Output the [X, Y] coordinate of the center of the cell containing the given text.  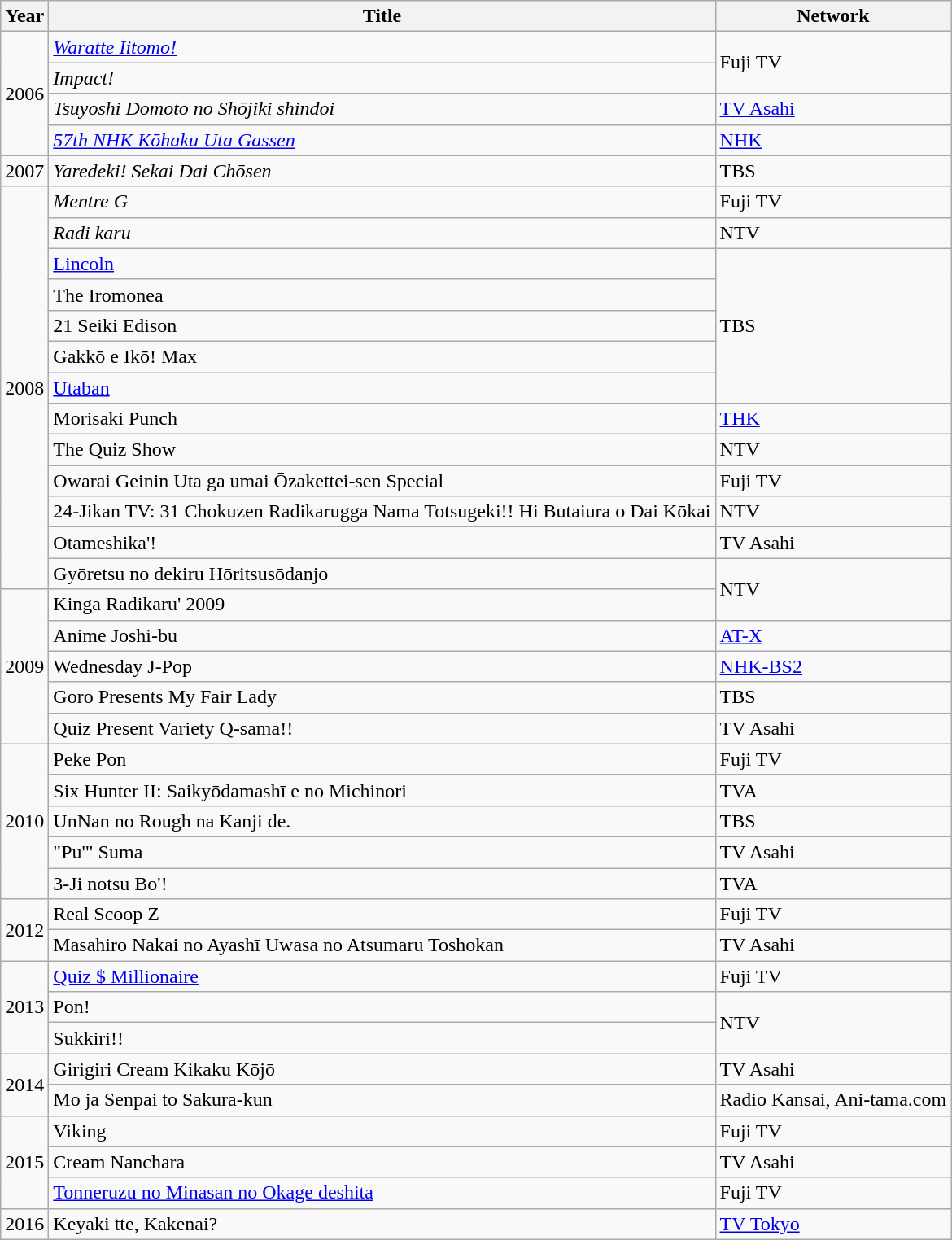
Yaredeki! Sekai Dai Chōsen [382, 171]
Utaban [382, 388]
2012 [24, 930]
Kinga Radikaru' 2009 [382, 605]
NHK-BS2 [833, 666]
3-Ji notsu Bo'! [382, 883]
Tsuyoshi Domoto no Shōjiki shindoi [382, 109]
TV Tokyo [833, 1224]
57th NHK Kōhaku Uta Gassen [382, 140]
NHK [833, 140]
Peke Pon [382, 759]
Network [833, 16]
Wednesday J-Pop [382, 666]
Radio Kansai, Ani-tama.com [833, 1100]
2015 [24, 1162]
The Quiz Show [382, 450]
Mentre G [382, 202]
2016 [24, 1224]
Masahiro Nakai no Ayashī Uwasa no Atsumaru Toshokan [382, 945]
Tonneruzu no Minasan no Okage deshita [382, 1193]
"Pu'" Suma [382, 852]
Mo ja Senpai to Sakura-kun [382, 1100]
Pon! [382, 1007]
Title [382, 16]
2013 [24, 1007]
Impact! [382, 78]
Lincoln [382, 264]
Radi karu [382, 233]
Six Hunter II: Saikyōdamashī e no Michinori [382, 790]
Waratte Iitomo! [382, 47]
Otameshika'! [382, 543]
AT-X [833, 635]
Year [24, 16]
Gyōretsu no dekiru Hōritsusōdanjo [382, 574]
Anime Joshi-bu [382, 635]
2007 [24, 171]
Cream Nanchara [382, 1162]
2014 [24, 1085]
UnNan no Rough na Kanji de. [382, 821]
2006 [24, 94]
24-Jikan TV: 31 Chokuzen Radikarugga Nama Totsugeki!! Hi Butaiura o Dai Kōkai [382, 512]
Sukkiri!! [382, 1038]
Keyaki tte, Kakenai? [382, 1224]
2008 [24, 387]
21 Seiki Edison [382, 325]
2010 [24, 821]
Morisaki Punch [382, 419]
The Iromonea [382, 295]
2009 [24, 666]
Gakkō e Ikō! Max [382, 356]
Viking [382, 1131]
THK [833, 419]
Goro Presents My Fair Lady [382, 697]
Quiz $ Millionaire [382, 976]
Quiz Present Variety Q-sama!! [382, 728]
Owarai Geinin Uta ga umai Ōzakettei-sen Special [382, 481]
Girigiri Cream Kikaku Kōjō [382, 1069]
Real Scoop Z [382, 915]
